Pinpoint the cell where the given text exists, returning its (X, Y) midpoint coordinate. 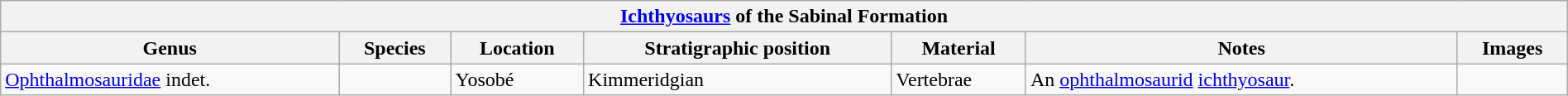
Species (395, 48)
Vertebrae (959, 79)
Kimmeridgian (738, 79)
Genus (170, 48)
Ichthyosaurs of the Sabinal Formation (784, 17)
Images (1512, 48)
An ophthalmosaurid ichthyosaur. (1241, 79)
Notes (1241, 48)
Ophthalmosauridae indet. (170, 79)
Stratigraphic position (738, 48)
Location (518, 48)
Yosobé (518, 79)
Material (959, 48)
